Identify which cell holds the provided text, then report its [X, Y] central coordinate. 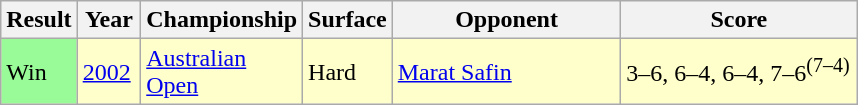
Opponent [506, 20]
Year [109, 20]
Championship [222, 20]
Win [39, 72]
Result [39, 20]
3–6, 6–4, 6–4, 7–6(7–4) [739, 72]
Marat Safin [506, 72]
Australian Open [222, 72]
2002 [109, 72]
Hard [348, 72]
Score [739, 20]
Surface [348, 20]
